Pinpoint the cell where the given text exists, returning its (X, Y) midpoint coordinate. 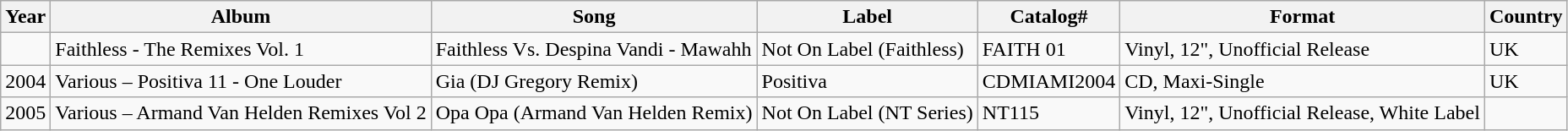
NT115 (1048, 113)
CDMIAMI2004 (1048, 81)
Song (594, 17)
Not On Label (NT Series) (867, 113)
Opa Opa (Armand Van Helden Remix) (594, 113)
Catalog# (1048, 17)
Various – Positiva 11 - One Louder (241, 81)
CD, Maxi-Single (1303, 81)
2005 (25, 113)
Year (25, 17)
Country (1526, 17)
Gia (DJ Gregory Remix) (594, 81)
2004 (25, 81)
Faithless - The Remixes Vol. 1 (241, 49)
Label (867, 17)
Vinyl, 12", Unofficial Release, White Label (1303, 113)
FAITH 01 (1048, 49)
Various – Armand Van Helden Remixes Vol 2 (241, 113)
Album (241, 17)
Positiva (867, 81)
Not On Label (Faithless) (867, 49)
Faithless Vs. Despina Vandi - Mawahh (594, 49)
Format (1303, 17)
Vinyl, 12", Unofficial Release (1303, 49)
